Determine the [x, y] coordinate at the center of the cell enclosing the given text.  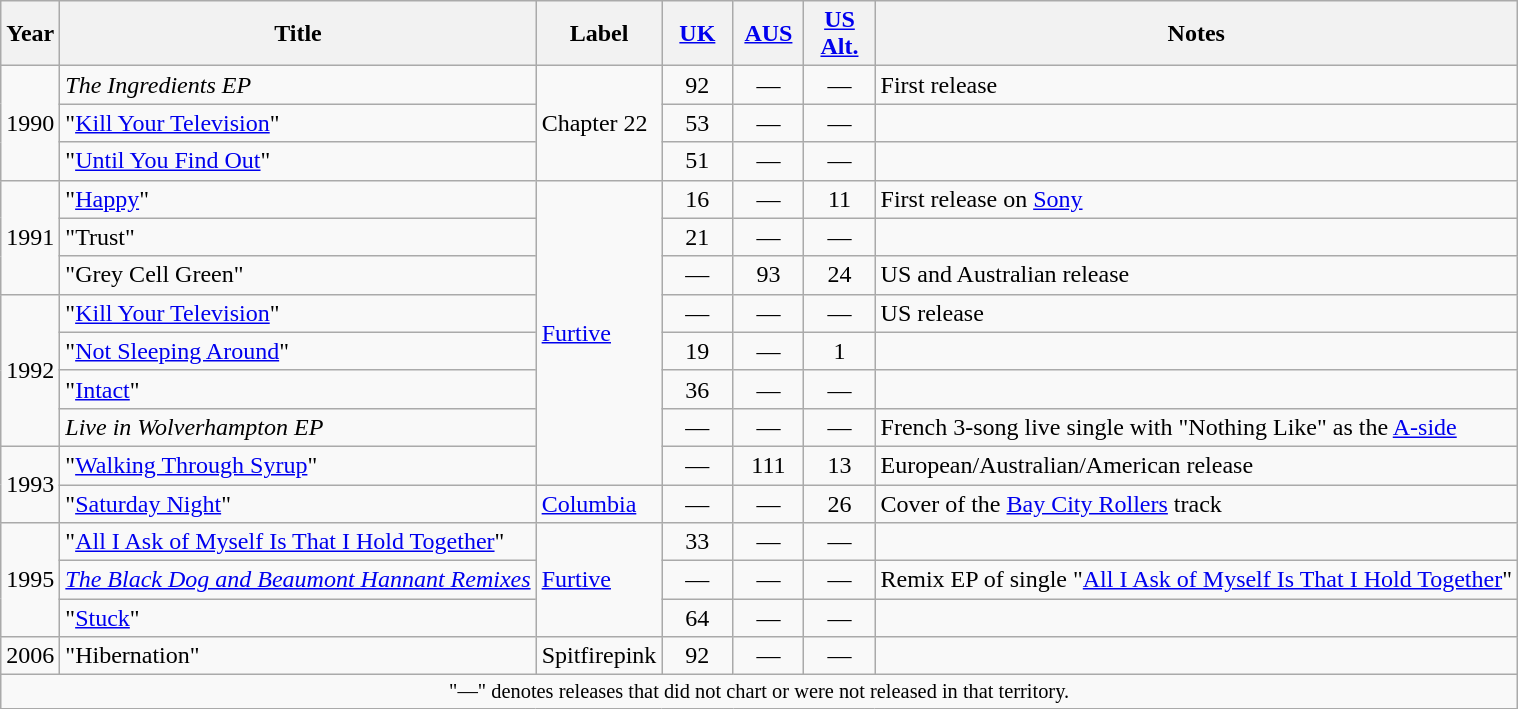
"Happy" [298, 199]
Chapter 22 [599, 123]
First release on Sony [1196, 199]
93 [768, 275]
US and Australian release [1196, 275]
1 [840, 351]
European/Australian/American release [1196, 465]
1993 [30, 484]
"Stuck" [298, 618]
1992 [30, 370]
16 [698, 199]
26 [840, 503]
53 [698, 123]
64 [698, 618]
"All I Ask of Myself Is That I Hold Together" [298, 542]
First release [1196, 85]
"Trust" [298, 237]
Remix EP of single "All I Ask of Myself Is That I Hold Together" [1196, 580]
36 [698, 389]
Year [30, 34]
French 3-song live single with "Nothing Like" as the A-side [1196, 427]
"Saturday Night" [298, 503]
"Not Sleeping Around" [298, 351]
33 [698, 542]
"—" denotes releases that did not chart or were not released in that territory. [760, 692]
The Ingredients EP [298, 85]
Spitfirepink [599, 656]
1990 [30, 123]
The Black Dog and Beaumont Hannant Remixes [298, 580]
13 [840, 465]
Cover of the Bay City Rollers track [1196, 503]
AUS [768, 34]
24 [840, 275]
1995 [30, 580]
"Until You Find Out" [298, 161]
UK [698, 34]
US release [1196, 313]
"Walking Through Syrup" [298, 465]
"Grey Cell Green" [298, 275]
1991 [30, 237]
Notes [1196, 34]
Label [599, 34]
11 [840, 199]
Title [298, 34]
2006 [30, 656]
51 [698, 161]
Live in Wolverhampton EP [298, 427]
Columbia [599, 503]
"Intact" [298, 389]
111 [768, 465]
21 [698, 237]
19 [698, 351]
"Hibernation" [298, 656]
US Alt. [840, 34]
